Scan for the cell matching the given text and deliver its (X, Y) coordinate at center. 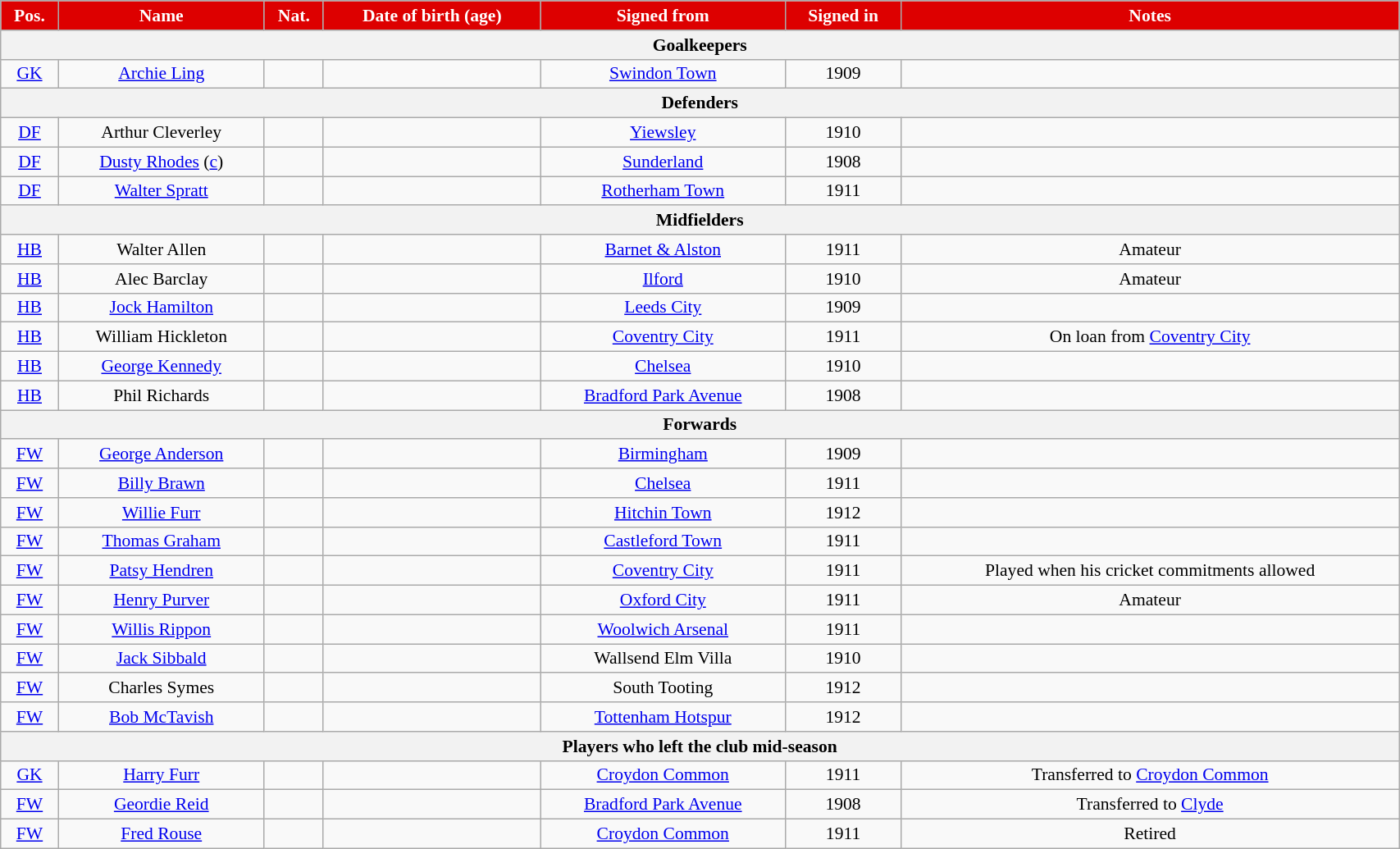
Charles Symes (161, 688)
Thomas Graham (161, 541)
Defenders (700, 103)
Name (161, 16)
Phil Richards (161, 395)
Played when his cricket commitments allowed (1150, 571)
George Kennedy (161, 367)
Birmingham (663, 454)
Notes (1150, 16)
Yiewsley (663, 133)
Sunderland (663, 162)
Fred Rouse (161, 834)
Oxford City (663, 600)
Harry Furr (161, 775)
Castleford Town (663, 541)
South Tooting (663, 688)
Arthur Cleverley (161, 133)
Dusty Rhodes (c) (161, 162)
Rotherham Town (663, 191)
Nat. (294, 16)
Archie Ling (161, 74)
Bob McTavish (161, 717)
Wallsend Elm Villa (663, 659)
Woolwich Arsenal (663, 629)
George Anderson (161, 454)
Swindon Town (663, 74)
Billy Brawn (161, 483)
Players who left the club mid-season (700, 746)
Retired (1150, 834)
Transferred to Clyde (1150, 805)
Henry Purver (161, 600)
On loan from Coventry City (1150, 337)
Signed from (663, 16)
Midfielders (700, 221)
Hitchin Town (663, 513)
Leeds City (663, 308)
Pos. (30, 16)
Date of birth (age) (431, 16)
Patsy Hendren (161, 571)
Willis Rippon (161, 629)
Tottenham Hotspur (663, 717)
Walter Spratt (161, 191)
Transferred to Croydon Common (1150, 775)
Alec Barclay (161, 279)
Jack Sibbald (161, 659)
Ilford (663, 279)
Barnet & Alston (663, 249)
Willie Furr (161, 513)
Walter Allen (161, 249)
Signed in (843, 16)
Jock Hamilton (161, 308)
Geordie Reid (161, 805)
William Hickleton (161, 337)
Goalkeepers (700, 45)
Forwards (700, 425)
